Extract the [x, y] coordinate from the center of the cell holding the provided text.  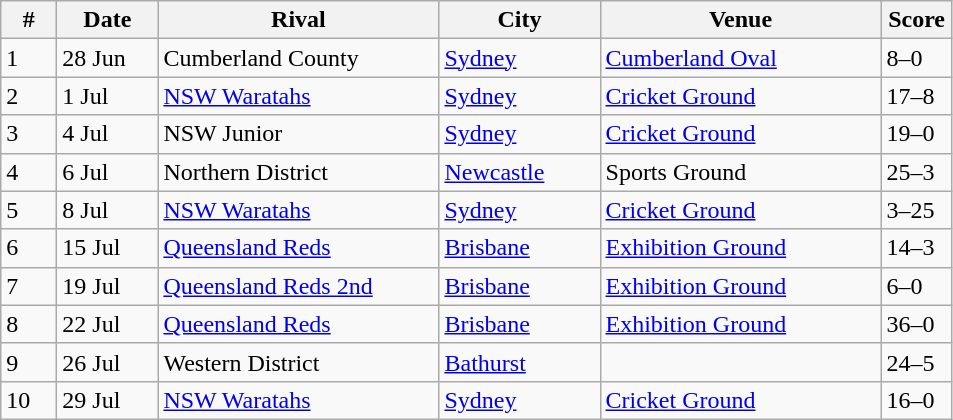
26 Jul [108, 362]
6–0 [916, 286]
Western District [298, 362]
2 [29, 96]
Bathurst [520, 362]
24–5 [916, 362]
15 Jul [108, 248]
4 Jul [108, 134]
9 [29, 362]
6 Jul [108, 172]
Venue [740, 20]
1 Jul [108, 96]
16–0 [916, 400]
Score [916, 20]
8 [29, 324]
Queensland Reds 2nd [298, 286]
5 [29, 210]
3–25 [916, 210]
Northern District [298, 172]
19 Jul [108, 286]
29 Jul [108, 400]
1 [29, 58]
19–0 [916, 134]
# [29, 20]
Newcastle [520, 172]
Sports Ground [740, 172]
36–0 [916, 324]
17–8 [916, 96]
25–3 [916, 172]
3 [29, 134]
6 [29, 248]
City [520, 20]
NSW Junior [298, 134]
8–0 [916, 58]
Date [108, 20]
7 [29, 286]
28 Jun [108, 58]
8 Jul [108, 210]
10 [29, 400]
Rival [298, 20]
22 Jul [108, 324]
14–3 [916, 248]
Cumberland County [298, 58]
Cumberland Oval [740, 58]
4 [29, 172]
